Provide the (x, y) coordinate of the cell's center where the given text is located.  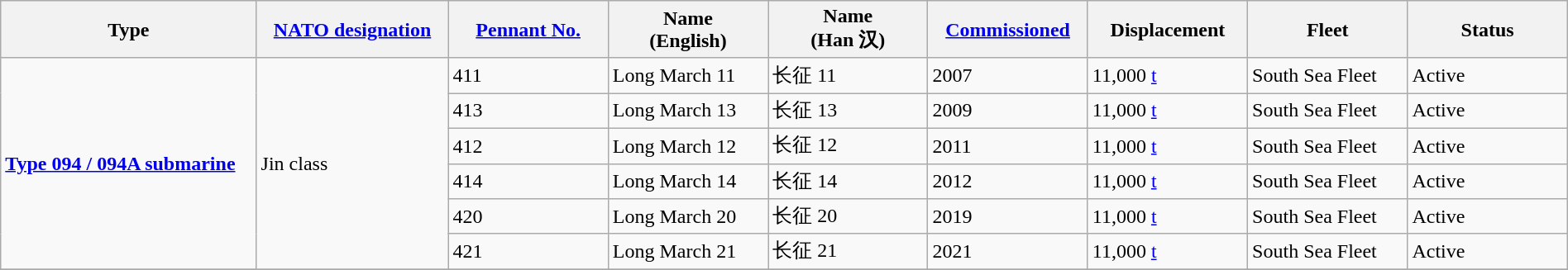
411 (528, 76)
Long March 14 (688, 182)
Fleet (1328, 30)
Pennant No. (528, 30)
2007 (1007, 76)
420 (528, 216)
Type 094 / 094A submarine (129, 163)
长征 21 (849, 251)
2012 (1007, 182)
Commissioned (1007, 30)
Jin class (352, 163)
Name(Han 汉) (849, 30)
2009 (1007, 111)
Type (129, 30)
长征 20 (849, 216)
Status (1487, 30)
长征 12 (849, 145)
Long March 13 (688, 111)
Long March 12 (688, 145)
2011 (1007, 145)
Displacement (1168, 30)
413 (528, 111)
2019 (1007, 216)
长征 11 (849, 76)
Name(English) (688, 30)
414 (528, 182)
长征 14 (849, 182)
Long March 20 (688, 216)
421 (528, 251)
412 (528, 145)
NATO designation (352, 30)
2021 (1007, 251)
Long March 21 (688, 251)
Long March 11 (688, 76)
长征 13 (849, 111)
